Return [X, Y] of the center of cell containing provided text 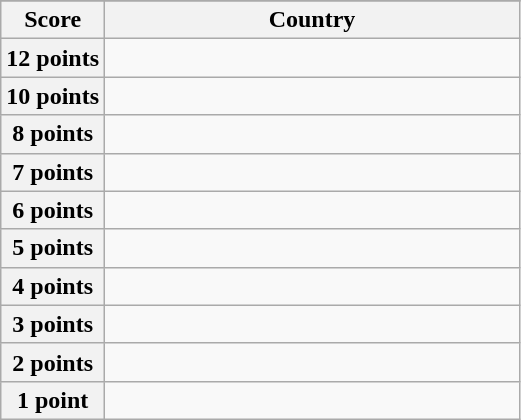
4 points [53, 286]
10 points [53, 96]
1 point [53, 400]
8 points [53, 134]
12 points [53, 58]
5 points [53, 248]
2 points [53, 362]
Country [312, 20]
Score [53, 20]
6 points [53, 210]
7 points [53, 172]
3 points [53, 324]
